Output the [X, Y] coordinate of the center of the cell containing the given text.  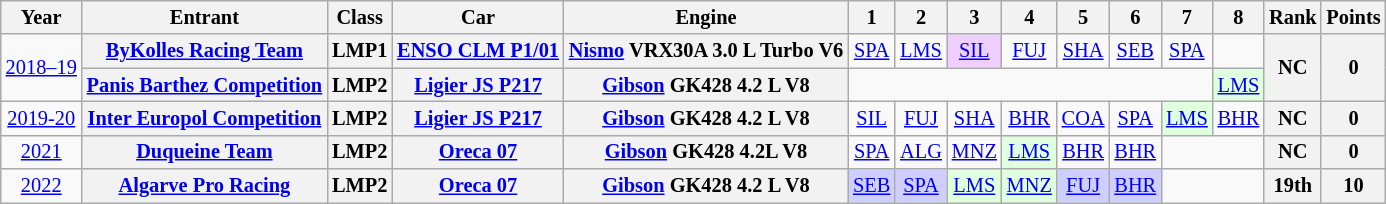
COA [1084, 118]
Duqueine Team [204, 152]
7 [1187, 17]
ENSO CLM P1/01 [478, 51]
4 [1030, 17]
LMP1 [360, 51]
Gibson GK428 4.2L V8 [706, 152]
Class [360, 17]
3 [974, 17]
ByKolles Racing Team [204, 51]
Entrant [204, 17]
2019-20 [42, 118]
2021 [42, 152]
Panis Barthez Competition [204, 85]
Rank [1292, 17]
Algarve Pro Racing [204, 186]
5 [1084, 17]
1 [872, 17]
19th [1292, 186]
Nismo VRX30A 3.0 L Turbo V6 [706, 51]
8 [1239, 17]
Engine [706, 17]
2022 [42, 186]
Car [478, 17]
ALG [921, 152]
6 [1135, 17]
2018–19 [42, 68]
Year [42, 17]
Points [1353, 17]
10 [1353, 186]
2 [921, 17]
Inter Europol Competition [204, 118]
